Return the [X, Y] coordinate for the center point of the cell that contains the specified text.  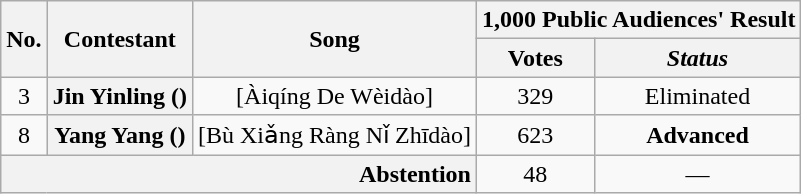
[Àiqíng De Wèidào] [334, 96]
1,000 Public Audiences' Result [639, 20]
Abstention [239, 173]
Advanced [698, 135]
Yang Yang () [120, 135]
Eliminated [698, 96]
Jin Yinling () [120, 96]
48 [536, 173]
Status [698, 58]
[Bù Xiǎng Ràng Nǐ Zhīdào] [334, 135]
623 [536, 135]
Song [334, 39]
329 [536, 96]
No. [24, 39]
Votes [536, 58]
Contestant [120, 39]
— [698, 173]
3 [24, 96]
8 [24, 135]
